Determine the (x, y) coordinate at the center of the cell enclosing the given text.  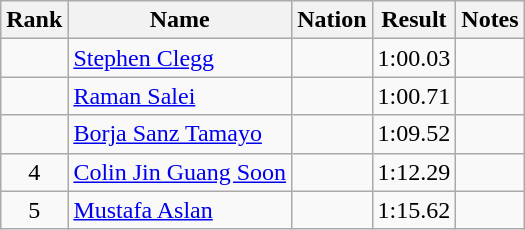
Name (180, 20)
5 (34, 210)
1:00.71 (414, 96)
Stephen Clegg (180, 58)
Result (414, 20)
1:09.52 (414, 134)
Colin Jin Guang Soon (180, 172)
Raman Salei (180, 96)
Rank (34, 20)
Borja Sanz Tamayo (180, 134)
Notes (490, 20)
4 (34, 172)
1:00.03 (414, 58)
1:15.62 (414, 210)
Mustafa Aslan (180, 210)
1:12.29 (414, 172)
Nation (332, 20)
